Scan for the cell matching the given text and deliver its [X, Y] coordinate at center. 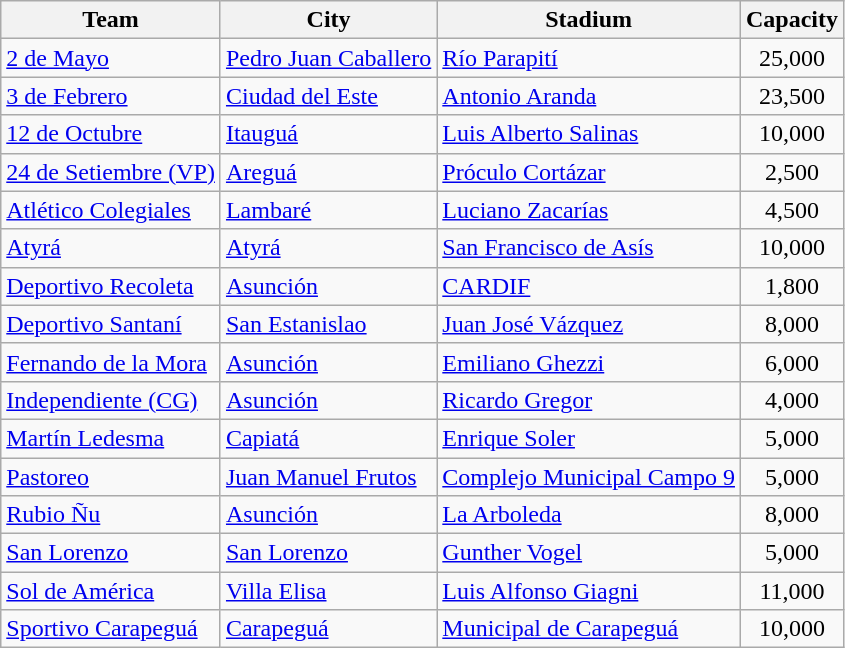
Enrique Soler [589, 438]
1,800 [792, 286]
Antonio Aranda [589, 96]
Carapeguá [328, 629]
Emiliano Ghezzi [589, 362]
23,500 [792, 96]
Itauguá [328, 134]
Rubio Ñu [111, 515]
San Estanislao [328, 324]
Deportivo Santaní [111, 324]
Stadium [589, 20]
San Francisco de Asís [589, 248]
Juan Manuel Frutos [328, 477]
4,000 [792, 400]
Lambaré [328, 210]
Pedro Juan Caballero [328, 58]
City [328, 20]
Areguá [328, 172]
Luis Alfonso Giagni [589, 591]
2 de Mayo [111, 58]
Luciano Zacarías [589, 210]
Sportivo Carapeguá [111, 629]
Municipal de Carapeguá [589, 629]
Juan José Vázquez [589, 324]
Martín Ledesma [111, 438]
Fernando de la Mora [111, 362]
24 de Setiembre (VP) [111, 172]
Capacity [792, 20]
Complejo Municipal Campo 9 [589, 477]
Capiatá [328, 438]
Pastoreo [111, 477]
Atlético Colegiales [111, 210]
25,000 [792, 58]
Sol de América [111, 591]
4,500 [792, 210]
3 de Febrero [111, 96]
Villa Elisa [328, 591]
2,500 [792, 172]
Luis Alberto Salinas [589, 134]
Deportivo Recoleta [111, 286]
La Arboleda [589, 515]
Independiente (CG) [111, 400]
Team [111, 20]
11,000 [792, 591]
Ricardo Gregor [589, 400]
12 de Octubre [111, 134]
CARDIF [589, 286]
6,000 [792, 362]
Ciudad del Este [328, 96]
Gunther Vogel [589, 553]
Río Parapití [589, 58]
Próculo Cortázar [589, 172]
